Search for the cell housing the specified text and yield its (X, Y) center coordinate. 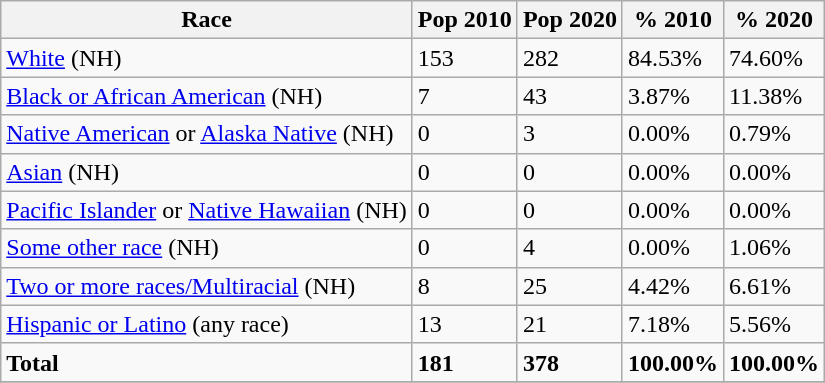
8 (464, 286)
84.53% (672, 58)
74.60% (774, 58)
1.06% (774, 248)
Race (207, 20)
3.87% (672, 96)
181 (464, 362)
7.18% (672, 324)
378 (570, 362)
Native American or Alaska Native (NH) (207, 134)
6.61% (774, 286)
Pacific Islander or Native Hawaiian (NH) (207, 210)
% 2010 (672, 20)
11.38% (774, 96)
Pop 2020 (570, 20)
Asian (NH) (207, 172)
Some other race (NH) (207, 248)
5.56% (774, 324)
Black or African American (NH) (207, 96)
13 (464, 324)
21 (570, 324)
Pop 2010 (464, 20)
7 (464, 96)
282 (570, 58)
43 (570, 96)
% 2020 (774, 20)
0.79% (774, 134)
4.42% (672, 286)
3 (570, 134)
Hispanic or Latino (any race) (207, 324)
4 (570, 248)
Two or more races/Multiracial (NH) (207, 286)
White (NH) (207, 58)
Total (207, 362)
25 (570, 286)
153 (464, 58)
